Search for the cell housing the specified text and yield its (X, Y) center coordinate. 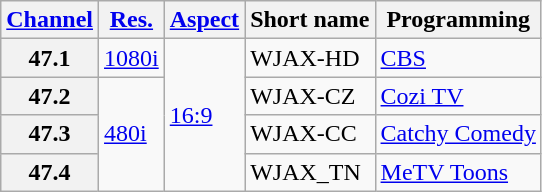
47.3 (50, 134)
Catchy Comedy (458, 134)
Res. (132, 20)
MeTV Toons (458, 172)
47.4 (50, 172)
480i (132, 134)
Short name (310, 20)
16:9 (204, 115)
CBS (458, 58)
WJAX-CZ (310, 96)
Programming (458, 20)
Channel (50, 20)
Aspect (204, 20)
1080i (132, 58)
47.2 (50, 96)
WJAX-HD (310, 58)
47.1 (50, 58)
WJAX_TN (310, 172)
WJAX-CC (310, 134)
Cozi TV (458, 96)
